Extract the [x, y] coordinate from the center of the cell holding the provided text.  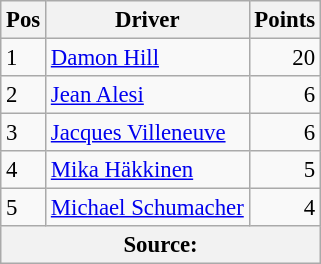
Jean Alesi [148, 95]
3 [24, 133]
Damon Hill [148, 58]
20 [284, 58]
1 [24, 58]
Source: [161, 245]
Jacques Villeneuve [148, 133]
Mika Häkkinen [148, 170]
2 [24, 95]
Points [284, 20]
Michael Schumacher [148, 208]
Pos [24, 20]
Driver [148, 20]
